Identify which cell holds the provided text, then report its (X, Y) central coordinate. 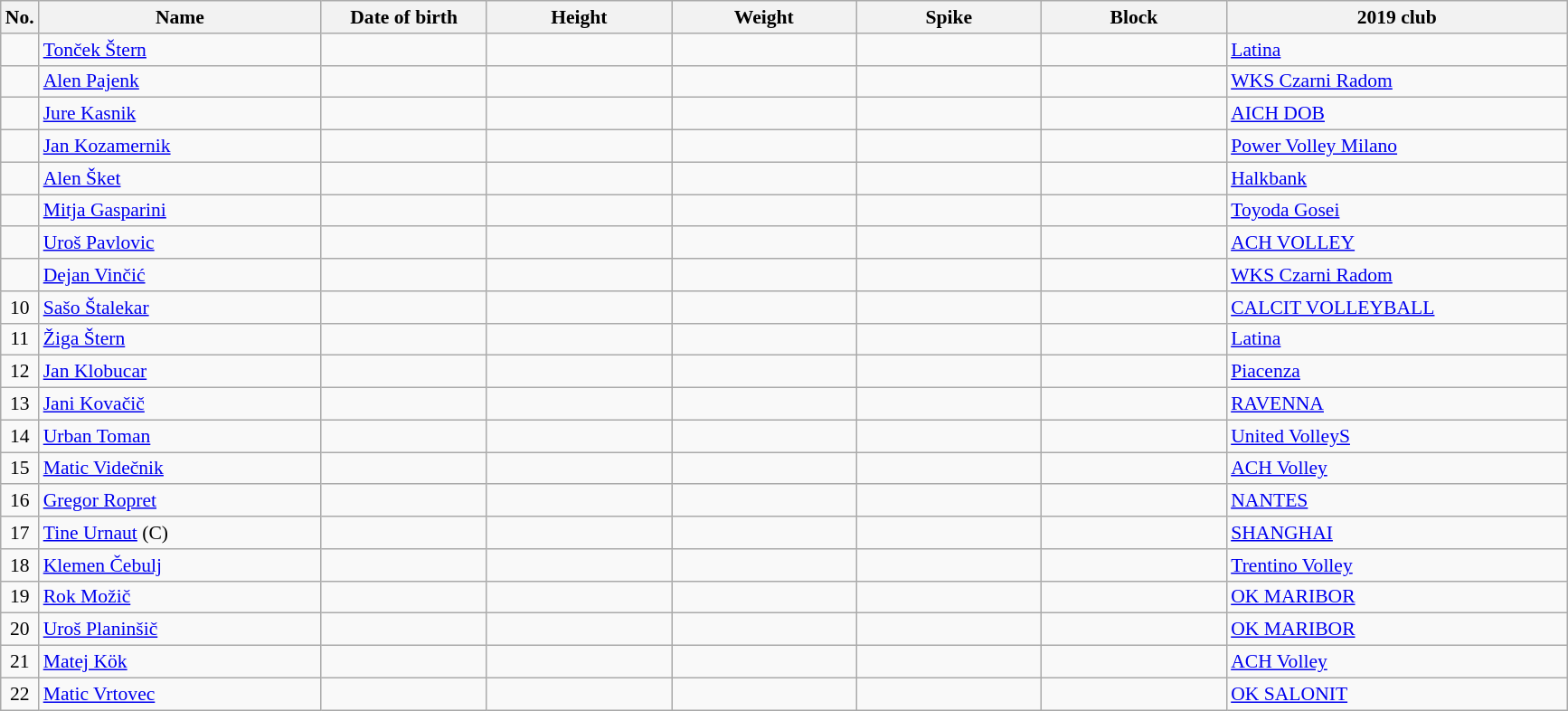
Block (1134, 17)
Urban Toman (181, 436)
Matic Vrtovec (181, 694)
CALCIT VOLLEYBALL (1396, 308)
Toyoda Gosei (1396, 211)
Weight (765, 17)
10 (20, 308)
Matej Kök (181, 662)
14 (20, 436)
Jan Kozamernik (181, 147)
Alen Pajenk (181, 81)
Sašo Štalekar (181, 308)
Alen Šket (181, 178)
Jani Kovačič (181, 404)
OK SALONIT (1396, 694)
Tine Urnaut (C) (181, 533)
16 (20, 501)
Tonček Štern (181, 50)
20 (20, 630)
Gregor Ropret (181, 501)
AICH DOB (1396, 114)
Matic Videčnik (181, 469)
Klemen Čebulj (181, 565)
Date of birth (403, 17)
NANTES (1396, 501)
Rok Možič (181, 597)
United VolleyS (1396, 436)
No. (20, 17)
Power Volley Milano (1396, 147)
12 (20, 372)
Spike (949, 17)
Uroš Planinšič (181, 630)
19 (20, 597)
Jure Kasnik (181, 114)
RAVENNA (1396, 404)
Height (579, 17)
Dejan Vinčić (181, 275)
21 (20, 662)
SHANGHAI (1396, 533)
22 (20, 694)
Mitja Gasparini (181, 211)
11 (20, 339)
Žiga Štern (181, 339)
Jan Klobucar (181, 372)
18 (20, 565)
Trentino Volley (1396, 565)
15 (20, 469)
Uroš Pavlovic (181, 243)
Halkbank (1396, 178)
ACH VOLLEY (1396, 243)
2019 club (1396, 17)
17 (20, 533)
13 (20, 404)
Name (181, 17)
Piacenza (1396, 372)
